Determine the (X, Y) coordinate at the center of the cell enclosing the given text.  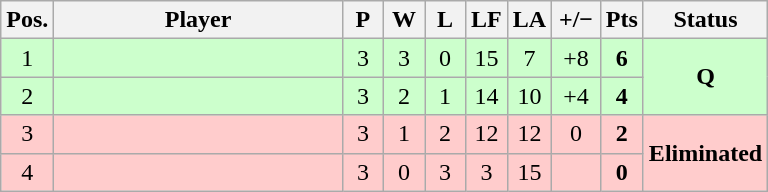
10 (529, 96)
Q (705, 77)
Player (198, 20)
LF (487, 20)
W (404, 20)
+/− (576, 20)
LA (529, 20)
+8 (576, 58)
+4 (576, 96)
Pts (622, 20)
P (362, 20)
14 (487, 96)
Pos. (28, 20)
Eliminated (705, 153)
L (444, 20)
7 (529, 58)
6 (622, 58)
Status (705, 20)
